Locate the cell with the specified text and output its (x, y) center coordinate. 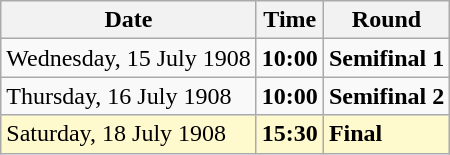
Semifinal 1 (386, 58)
Wednesday, 15 July 1908 (129, 58)
Final (386, 134)
Time (290, 20)
Date (129, 20)
Thursday, 16 July 1908 (129, 96)
Semifinal 2 (386, 96)
Round (386, 20)
Saturday, 18 July 1908 (129, 134)
15:30 (290, 134)
